Output the [x, y] coordinate of the center of the cell containing the given text.  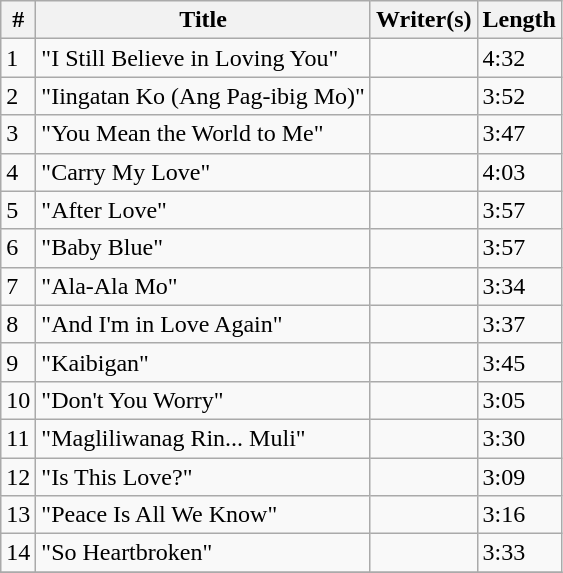
"Is This Love?" [204, 477]
3:52 [519, 96]
2 [18, 96]
13 [18, 515]
3:34 [519, 286]
"Carry My Love" [204, 172]
8 [18, 324]
Writer(s) [424, 20]
12 [18, 477]
3:37 [519, 324]
4:03 [519, 172]
3:47 [519, 134]
3:05 [519, 400]
"You Mean the World to Me" [204, 134]
3:30 [519, 438]
14 [18, 553]
3:16 [519, 515]
6 [18, 248]
"Kaibigan" [204, 362]
"After Love" [204, 210]
Length [519, 20]
11 [18, 438]
3:33 [519, 553]
"So Heartbroken" [204, 553]
3:09 [519, 477]
"Don't You Worry" [204, 400]
4 [18, 172]
# [18, 20]
"I Still Believe in Loving You" [204, 58]
3 [18, 134]
"And I'm in Love Again" [204, 324]
Title [204, 20]
"Baby Blue" [204, 248]
10 [18, 400]
1 [18, 58]
4:32 [519, 58]
9 [18, 362]
"Iingatan Ko (Ang Pag-ibig Mo)" [204, 96]
"Peace Is All We Know" [204, 515]
5 [18, 210]
"Ala-Ala Mo" [204, 286]
7 [18, 286]
"Magliliwanag Rin... Muli" [204, 438]
3:45 [519, 362]
